Extract the (X, Y) coordinate from the center of the cell holding the provided text.  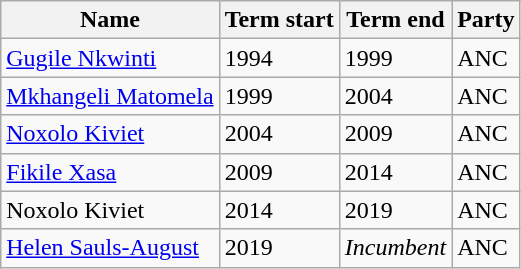
Term end (395, 20)
Gugile Nkwinti (110, 58)
Name (110, 20)
Term start (279, 20)
Party (486, 20)
1994 (279, 58)
Incumbent (395, 248)
Helen Sauls-August (110, 248)
Mkhangeli Matomela (110, 96)
Fikile Xasa (110, 172)
